Return the (X, Y) coordinate for the center point of the cell that contains the specified text.  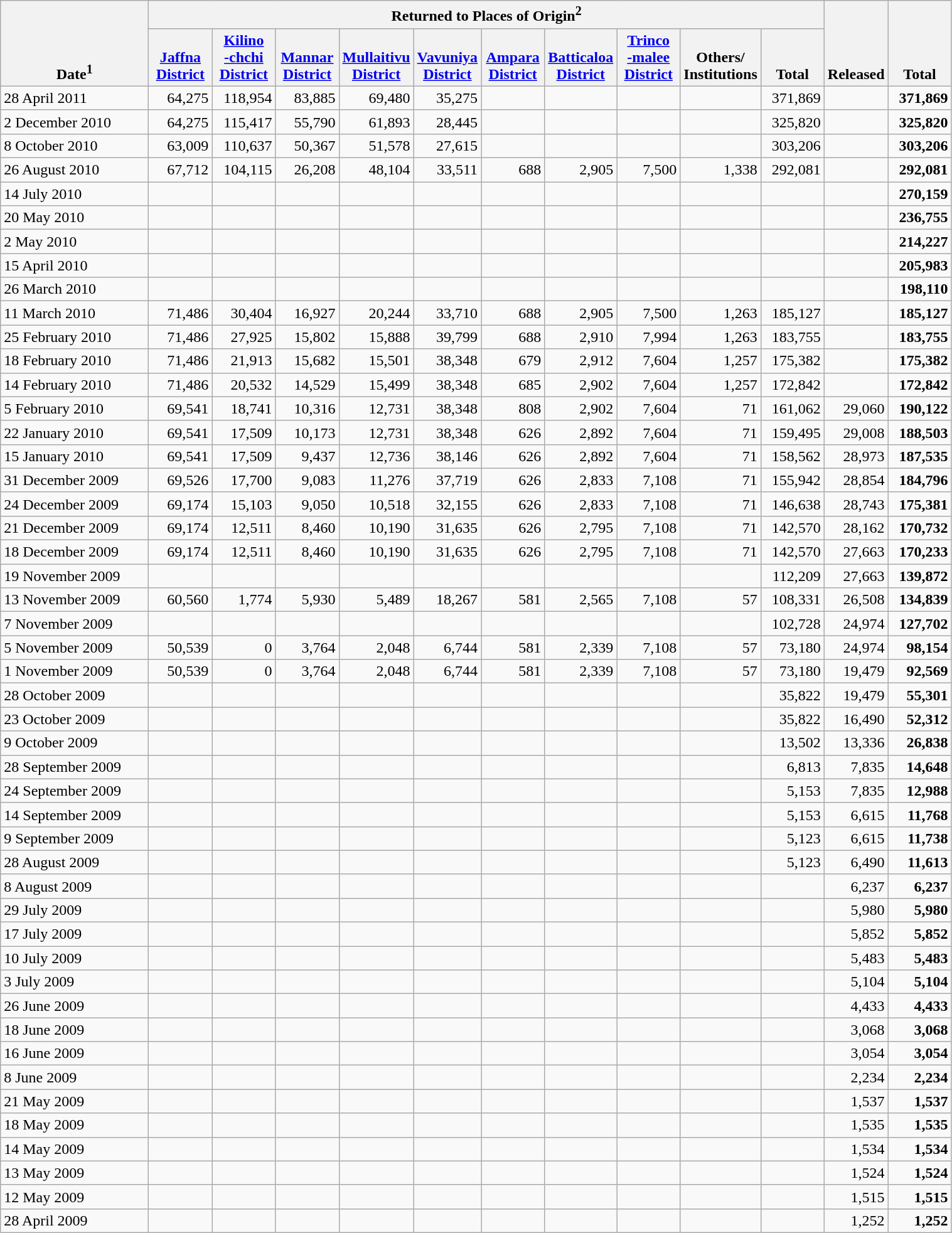
14,529 (308, 385)
55,301 (920, 695)
55,790 (308, 122)
37,719 (447, 480)
9,083 (308, 480)
6,490 (856, 862)
51,578 (377, 146)
23 October 2009 (75, 719)
26 August 2010 (75, 170)
22 January 2010 (75, 432)
112,209 (792, 576)
190,122 (920, 408)
28,973 (856, 456)
236,755 (920, 218)
2,912 (581, 361)
15,499 (377, 385)
35,275 (447, 98)
15 January 2010 (75, 456)
BatticaloaDistrict (581, 57)
188,503 (920, 432)
29,008 (856, 432)
25 February 2010 (75, 337)
69,480 (377, 98)
270,159 (920, 194)
28 August 2009 (75, 862)
5 November 2009 (75, 648)
14 September 2009 (75, 814)
29 July 2009 (75, 910)
61,893 (377, 122)
14,648 (920, 767)
20,244 (377, 313)
134,839 (920, 600)
18,741 (243, 408)
28,445 (447, 122)
15 April 2010 (75, 265)
14 July 2010 (75, 194)
6,813 (792, 767)
679 (513, 361)
146,638 (792, 504)
28 September 2009 (75, 767)
MannarDistrict (308, 57)
14 February 2010 (75, 385)
10 July 2009 (75, 958)
2,910 (581, 337)
187,535 (920, 456)
15,103 (243, 504)
158,562 (792, 456)
11,276 (377, 480)
27,925 (243, 337)
Kilino-chchiDistrict (243, 57)
31 December 2009 (75, 480)
63,009 (181, 146)
685 (513, 385)
11,738 (920, 838)
15,802 (308, 337)
10,518 (377, 504)
3 July 2009 (75, 982)
AmparaDistrict (513, 57)
12,988 (920, 791)
12 May 2009 (75, 1197)
161,062 (792, 408)
11,613 (920, 862)
28,743 (856, 504)
27,615 (447, 146)
24 September 2009 (75, 791)
19 November 2009 (75, 576)
18 May 2009 (75, 1125)
26 March 2010 (75, 289)
102,728 (792, 624)
10,316 (308, 408)
139,872 (920, 576)
98,154 (920, 648)
52,312 (920, 719)
21,913 (243, 361)
Trinco-maleeDistrict (649, 57)
159,495 (792, 432)
MullaitivuDistrict (377, 57)
21 December 2009 (75, 528)
28 April 2011 (75, 98)
67,712 (181, 170)
1 November 2009 (75, 671)
155,942 (792, 480)
92,569 (920, 671)
5,930 (308, 600)
Others/Institutions (720, 57)
Returned to Places of Origin2 (487, 15)
28 October 2009 (75, 695)
9 September 2009 (75, 838)
50,367 (308, 146)
118,954 (243, 98)
2 May 2010 (75, 242)
16,490 (856, 719)
18 June 2009 (75, 1030)
9,050 (308, 504)
33,511 (447, 170)
28 April 2009 (75, 1220)
13,336 (856, 743)
2 December 2010 (75, 122)
115,417 (243, 122)
15,501 (377, 361)
24 December 2009 (75, 504)
9,437 (308, 456)
108,331 (792, 600)
7 November 2009 (75, 624)
JaffnaDistrict (181, 57)
175,381 (920, 504)
15,682 (308, 361)
8 October 2010 (75, 146)
29,060 (856, 408)
18 December 2009 (75, 552)
2,565 (581, 600)
26 June 2009 (75, 1006)
214,227 (920, 242)
17 July 2009 (75, 934)
14 May 2009 (75, 1149)
9 October 2009 (75, 743)
20,532 (243, 385)
15,888 (377, 337)
83,885 (308, 98)
110,637 (243, 146)
13 November 2009 (75, 600)
170,233 (920, 552)
198,110 (920, 289)
13,502 (792, 743)
60,560 (181, 600)
26,838 (920, 743)
7,994 (649, 337)
Released (856, 44)
28,854 (856, 480)
48,104 (377, 170)
12,736 (377, 456)
69,526 (181, 480)
127,702 (920, 624)
18,267 (447, 600)
11,768 (920, 814)
8 June 2009 (75, 1077)
20 May 2010 (75, 218)
205,983 (920, 265)
11 March 2010 (75, 313)
39,799 (447, 337)
808 (513, 408)
33,710 (447, 313)
184,796 (920, 480)
16 June 2009 (75, 1054)
16,927 (308, 313)
32,155 (447, 504)
38,146 (447, 456)
26,208 (308, 170)
10,173 (308, 432)
26,508 (856, 600)
21 May 2009 (75, 1101)
Date1 (75, 44)
1,774 (243, 600)
VavuniyaDistrict (447, 57)
30,404 (243, 313)
1,338 (720, 170)
28,162 (856, 528)
13 May 2009 (75, 1173)
17,700 (243, 480)
104,115 (243, 170)
5 February 2010 (75, 408)
170,732 (920, 528)
18 February 2010 (75, 361)
8 August 2009 (75, 886)
5,489 (377, 600)
